Identify which cell holds the provided text, then report its (x, y) central coordinate. 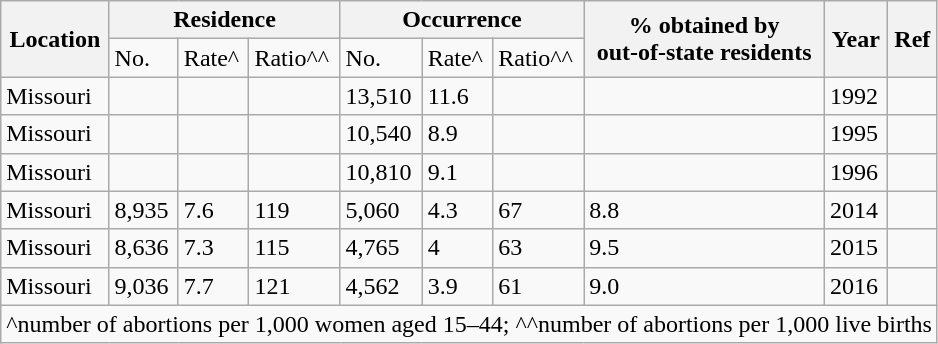
2014 (856, 210)
7.6 (214, 210)
10,810 (381, 172)
9.0 (704, 286)
% obtained byout-of-state residents (704, 39)
Location (55, 39)
9.5 (704, 248)
63 (538, 248)
4.3 (458, 210)
8,935 (144, 210)
1996 (856, 172)
Occurrence (462, 20)
115 (294, 248)
9,036 (144, 286)
67 (538, 210)
5,060 (381, 210)
7.3 (214, 248)
121 (294, 286)
3.9 (458, 286)
1995 (856, 134)
4,562 (381, 286)
2015 (856, 248)
7.7 (214, 286)
4,765 (381, 248)
11.6 (458, 96)
9.1 (458, 172)
8.8 (704, 210)
61 (538, 286)
119 (294, 210)
Ref (912, 39)
4 (458, 248)
Year (856, 39)
8,636 (144, 248)
1992 (856, 96)
13,510 (381, 96)
2016 (856, 286)
^number of abortions per 1,000 women aged 15–44; ^^number of abortions per 1,000 live births (470, 324)
Residence (224, 20)
10,540 (381, 134)
8.9 (458, 134)
